Pinpoint the cell where the given text exists, returning its [x, y] midpoint coordinate. 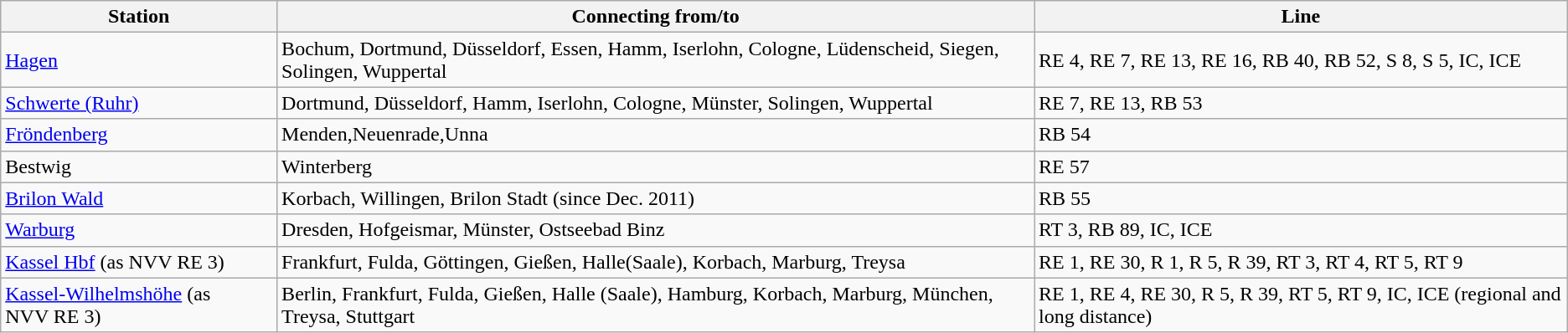
RE 1, RE 4, RE 30, R 5, R 39, RT 5, RT 9, IC, ICE (regional and long distance) [1302, 305]
RE 1, RE 30, R 1, R 5, R 39, RT 3, RT 4, RT 5, RT 9 [1302, 262]
Brilon Wald [139, 198]
Hagen [139, 60]
Korbach, Willingen, Brilon Stadt (since Dec. 2011) [656, 198]
Dortmund, Düsseldorf, Hamm, Iserlohn, Cologne, Münster, Solingen, Wuppertal [656, 103]
Kassel Hbf (as NVV RE 3) [139, 262]
RE 57 [1302, 166]
RB 54 [1302, 135]
RT 3, RB 89, IC, ICE [1302, 230]
Dresden, Hofgeismar, Münster, Ostseebad Binz [656, 230]
Warburg [139, 230]
RE 4, RE 7, RE 13, RE 16, RB 40, RB 52, S 8, S 5, IC, ICE [1302, 60]
Station [139, 17]
Connecting from/to [656, 17]
Winterberg [656, 166]
Menden,Neuenrade,Unna [656, 135]
Berlin, Frankfurt, Fulda, Gießen, Halle (Saale), Hamburg, Korbach, Marburg, München, Treysa, Stuttgart [656, 305]
Bochum, Dortmund, Düsseldorf, Essen, Hamm, Iserlohn, Cologne, Lüdenscheid, Siegen, Solingen, Wuppertal [656, 60]
RB 55 [1302, 198]
Kassel-Wilhelmshöhe (as NVV RE 3) [139, 305]
Fröndenberg [139, 135]
RE 7, RE 13, RB 53 [1302, 103]
Bestwig [139, 166]
Frankfurt, Fulda, Göttingen, Gießen, Halle(Saale), Korbach, Marburg, Treysa [656, 262]
Line [1302, 17]
Schwerte (Ruhr) [139, 103]
